Find where the given text appears and provide that cell's center as [X, Y] coordinate. 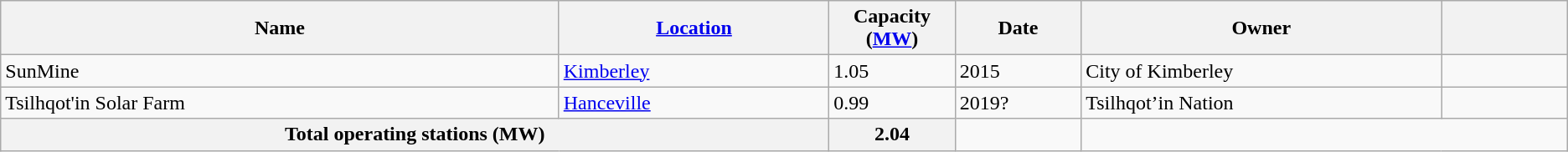
Location [694, 28]
Total operating stations (MW) [415, 134]
1.05 [892, 71]
Capacity (MW) [892, 28]
Tsilhqot'in Solar Farm [280, 103]
2019? [1018, 103]
Kimberley [694, 71]
City of Kimberley [1261, 71]
Name [280, 28]
Date [1018, 28]
SunMine [280, 71]
Tsilhqot’in Nation [1261, 103]
2015 [1018, 71]
Owner [1261, 28]
2.04 [892, 134]
Hanceville [694, 103]
0.99 [892, 103]
